From the cell containing the given text, extract its center point as [x, y] coordinate. 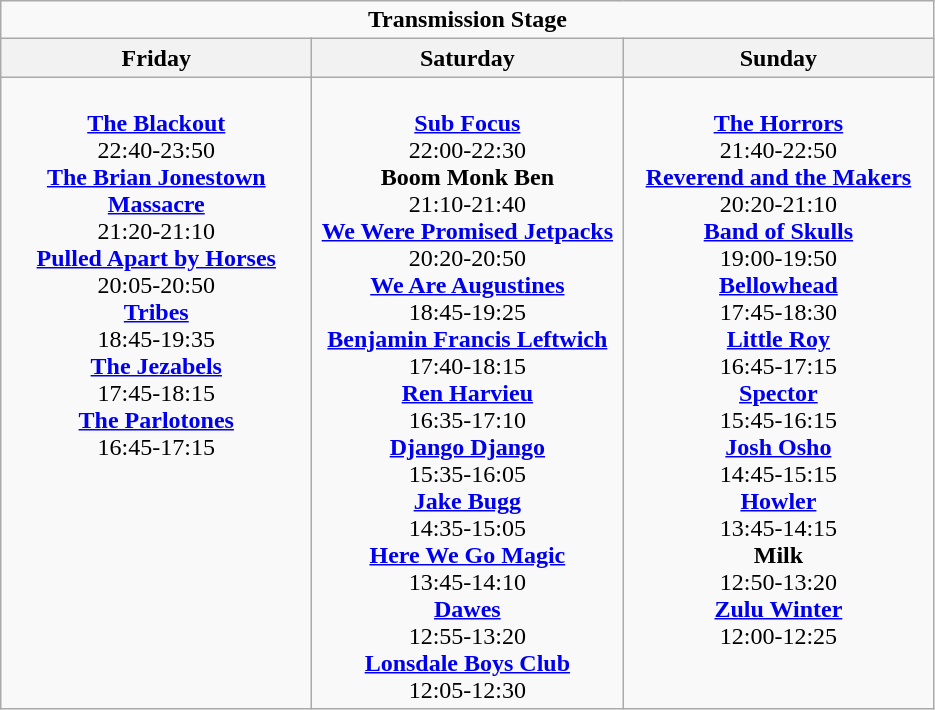
Transmission Stage [468, 20]
Friday [156, 58]
Sunday [778, 58]
Saturday [468, 58]
